Extract the [X, Y] coordinate from the center of the cell holding the provided text.  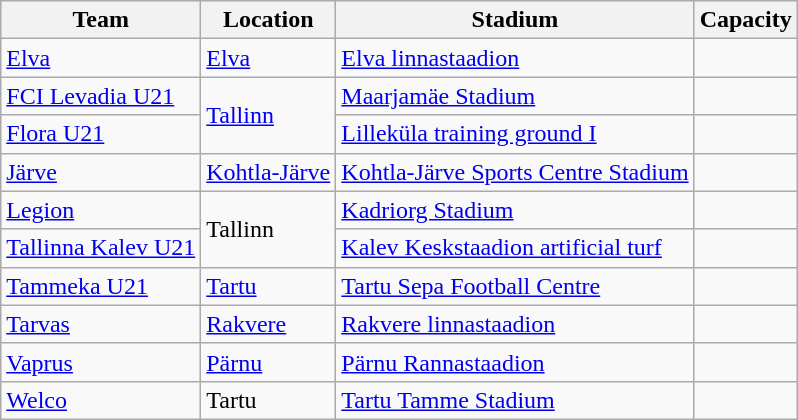
Stadium [515, 20]
Kohtla-Järve Sports Centre Stadium [515, 172]
Pärnu Rannastaadion [515, 362]
Kadriorg Stadium [515, 210]
Legion [101, 210]
Team [101, 20]
Location [268, 20]
Rakvere linnastaadion [515, 324]
Kalev Keskstaadion artificial turf [515, 248]
Welco [101, 400]
Tartu Sepa Football Centre [515, 286]
Flora U21 [101, 134]
Elva linnastaadion [515, 58]
Tammeka U21 [101, 286]
Järve [101, 172]
Rakvere [268, 324]
Vaprus [101, 362]
Tallinna Kalev U21 [101, 248]
Maarjamäe Stadium [515, 96]
Kohtla-Järve [268, 172]
Lilleküla training ground I [515, 134]
Tartu Tamme Stadium [515, 400]
Capacity [746, 20]
Pärnu [268, 362]
Tarvas [101, 324]
FCI Levadia U21 [101, 96]
